Pinpoint the cell where the given text exists, returning its (x, y) midpoint coordinate. 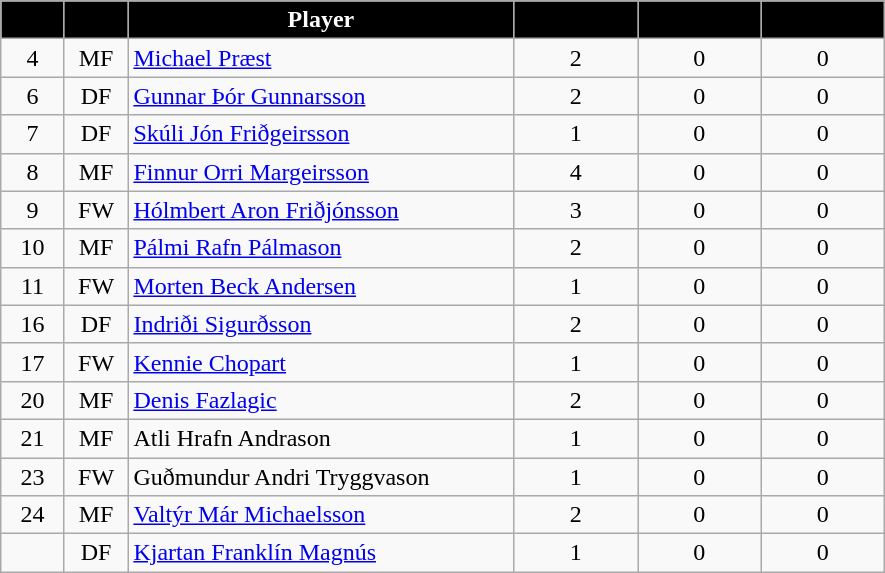
10 (33, 248)
Hólmbert Aron Friðjónsson (321, 210)
Valtýr Már Michaelsson (321, 515)
3 (576, 210)
Skúli Jón Friðgeirsson (321, 134)
Indriði Sigurðsson (321, 324)
7 (33, 134)
21 (33, 438)
Kennie Chopart (321, 362)
23 (33, 477)
Morten Beck Andersen (321, 286)
Pálmi Rafn Pálmason (321, 248)
Kjartan Franklín Magnús (321, 553)
8 (33, 172)
17 (33, 362)
9 (33, 210)
6 (33, 96)
Gunnar Þór Gunnarsson (321, 96)
11 (33, 286)
Michael Præst (321, 58)
20 (33, 400)
16 (33, 324)
Atli Hrafn Andrason (321, 438)
Denis Fazlagic (321, 400)
Player (321, 20)
Guðmundur Andri Tryggvason (321, 477)
24 (33, 515)
Finnur Orri Margeirsson (321, 172)
